Scan for the cell matching the given text and deliver its [x, y] coordinate at center. 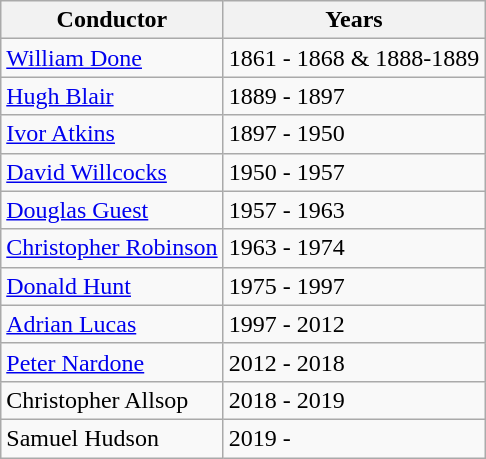
Conductor [112, 20]
1957 - 1963 [354, 210]
Christopher Robinson [112, 248]
1889 - 1897 [354, 96]
Samuel Hudson [112, 438]
2018 - 2019 [354, 400]
2012 - 2018 [354, 362]
1897 - 1950 [354, 134]
Peter Nardone [112, 362]
1997 - 2012 [354, 324]
1963 - 1974 [354, 248]
David Willcocks [112, 172]
2019 - [354, 438]
William Done [112, 58]
1861 - 1868 & 1888-1889 [354, 58]
Years [354, 20]
Christopher Allsop [112, 400]
Ivor Atkins [112, 134]
1975 - 1997 [354, 286]
Adrian Lucas [112, 324]
Douglas Guest [112, 210]
Hugh Blair [112, 96]
Donald Hunt [112, 286]
1950 - 1957 [354, 172]
